Search for the cell housing the specified text and yield its (X, Y) center coordinate. 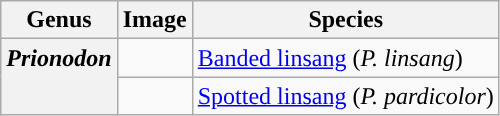
Spotted linsang (P. pardicolor) (346, 96)
Image (154, 20)
Prionodon (59, 77)
Banded linsang (P. linsang) (346, 58)
Species (346, 20)
Genus (59, 20)
